Capture the cell that displays the provided text and extract its (x, y) central coordinate. 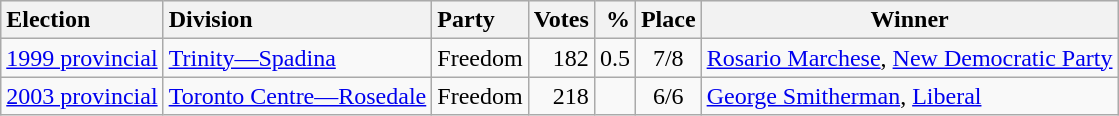
1999 provincial (82, 58)
Votes (561, 20)
% (614, 20)
182 (561, 58)
Toronto Centre—Rosedale (298, 96)
Trinity—Spadina (298, 58)
7/8 (668, 58)
Division (298, 20)
2003 provincial (82, 96)
Winner (910, 20)
Election (82, 20)
Rosario Marchese, New Democratic Party (910, 58)
George Smitherman, Liberal (910, 96)
Party (480, 20)
218 (561, 96)
Place (668, 20)
0.5 (614, 58)
6/6 (668, 96)
